Search for the cell housing the specified text and yield its [X, Y] center coordinate. 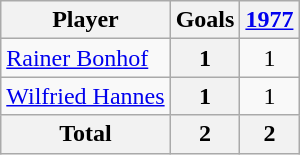
1977 [270, 20]
Rainer Bonhof [86, 58]
Total [86, 134]
Wilfried Hannes [86, 96]
Goals [205, 20]
Player [86, 20]
